Determine the [X, Y] coordinate at the center of the cell enclosing the given text.  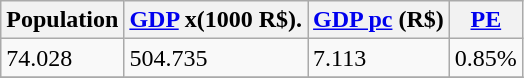
7.113 [379, 58]
GDP x(1000 R$). [216, 20]
PE [486, 20]
504.735 [216, 58]
74.028 [62, 58]
0.85% [486, 58]
Population [62, 20]
GDP pc (R$) [379, 20]
